Identify which cell holds the provided text, then report its [X, Y] central coordinate. 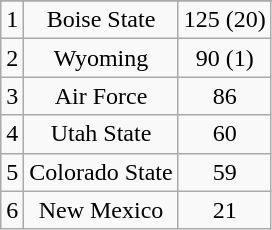
3 [12, 96]
21 [224, 210]
90 (1) [224, 58]
1 [12, 20]
60 [224, 134]
2 [12, 58]
Wyoming [101, 58]
6 [12, 210]
New Mexico [101, 210]
Air Force [101, 96]
5 [12, 172]
Boise State [101, 20]
59 [224, 172]
Colorado State [101, 172]
Utah State [101, 134]
125 (20) [224, 20]
86 [224, 96]
4 [12, 134]
